Determine the [x, y] coordinate at the center of the cell enclosing the given text.  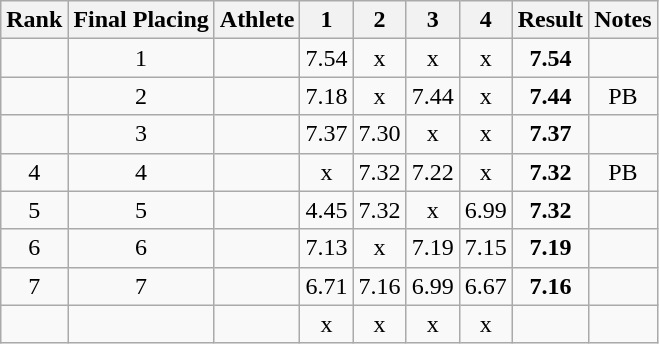
Final Placing [141, 20]
4.45 [326, 210]
6.71 [326, 286]
Athlete [257, 20]
7.15 [486, 248]
7.30 [380, 134]
7.22 [432, 172]
Notes [623, 20]
6.67 [486, 286]
Result [550, 20]
7.13 [326, 248]
7.18 [326, 96]
Rank [34, 20]
